Detect which cell encompasses the target text, then output its [X, Y] center coordinate. 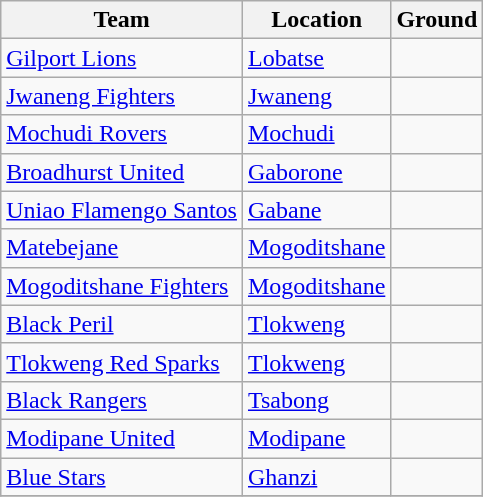
Gaborone [316, 172]
Gabane [316, 210]
Mogoditshane Fighters [122, 286]
Location [316, 20]
Uniao Flamengo Santos [122, 210]
Jwaneng [316, 96]
Tsabong [316, 400]
Lobatse [316, 58]
Modipane United [122, 438]
Ghanzi [316, 477]
Ground [437, 20]
Mochudi Rovers [122, 134]
Modipane [316, 438]
Black Rangers [122, 400]
Tlokweng Red Sparks [122, 362]
Black Peril [122, 324]
Matebejane [122, 248]
Mochudi [316, 134]
Gilport Lions [122, 58]
Jwaneng Fighters [122, 96]
Broadhurst United [122, 172]
Blue Stars [122, 477]
Team [122, 20]
